Provide the [X, Y] coordinate of the cell's center where the given text is located.  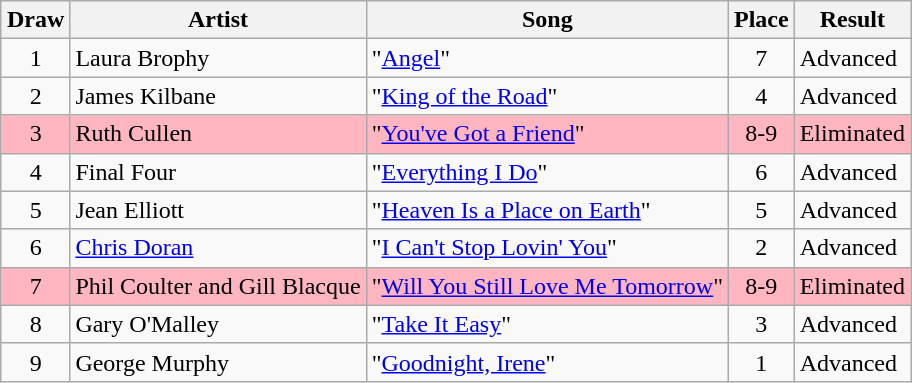
"Goodnight, Irene" [547, 362]
Phil Coulter and Gill Blacque [218, 286]
Song [547, 20]
"Take It Easy" [547, 324]
Laura Brophy [218, 58]
Draw [35, 20]
"Everything I Do" [547, 172]
Chris Doran [218, 248]
"You've Got a Friend" [547, 134]
"Heaven Is a Place on Earth" [547, 210]
Gary O'Malley [218, 324]
"I Can't Stop Lovin' You" [547, 248]
Result [852, 20]
9 [35, 362]
"King of the Road" [547, 96]
James Kilbane [218, 96]
"Will You Still Love Me Tomorrow" [547, 286]
Final Four [218, 172]
Ruth Cullen [218, 134]
Artist [218, 20]
George Murphy [218, 362]
"Angel" [547, 58]
8 [35, 324]
Jean Elliott [218, 210]
Place [761, 20]
